Locate the cell with the specified text and output its (x, y) center coordinate. 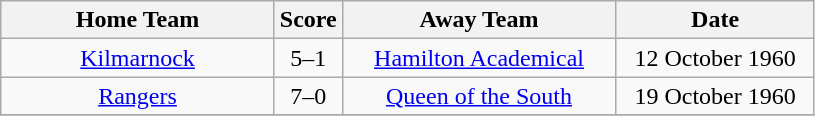
19 October 1960 (716, 96)
7–0 (308, 96)
12 October 1960 (716, 58)
5–1 (308, 58)
Away Team (479, 20)
Hamilton Academical (479, 58)
Score (308, 20)
Rangers (138, 96)
Kilmarnock (138, 58)
Date (716, 20)
Home Team (138, 20)
Queen of the South (479, 96)
